Locate the cell with the specified text and output its (x, y) center coordinate. 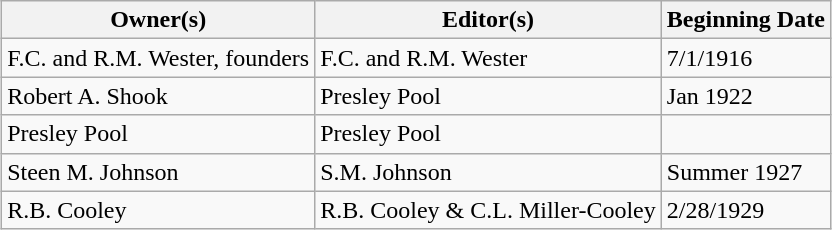
7/1/1916 (746, 58)
Robert A. Shook (158, 96)
Owner(s) (158, 20)
F.C. and R.M. Wester (488, 58)
R.B. Cooley (158, 210)
2/28/1929 (746, 210)
Jan 1922 (746, 96)
S.M. Johnson (488, 172)
Beginning Date (746, 20)
Summer 1927 (746, 172)
Steen M. Johnson (158, 172)
Editor(s) (488, 20)
F.C. and R.M. Wester, founders (158, 58)
R.B. Cooley & C.L. Miller-Cooley (488, 210)
